For the text-containing cell, return its midpoint in (x, y) coordinate format. 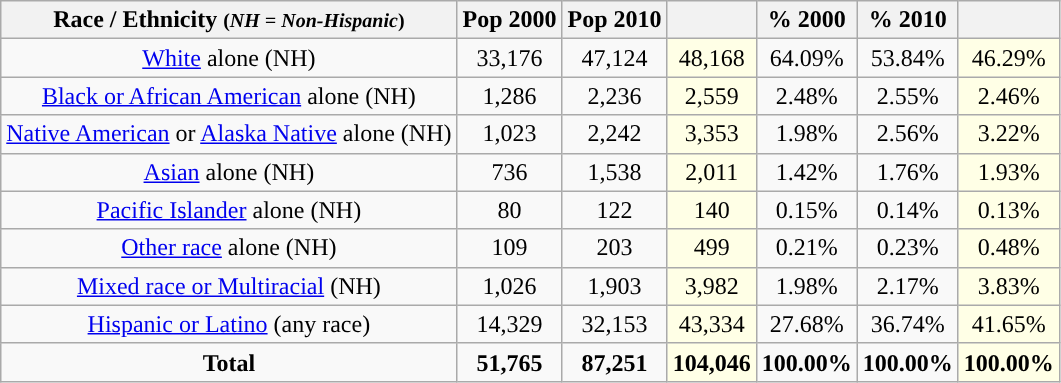
36.74% (908, 324)
Other race alone (NH) (229, 248)
Total (229, 362)
3.22% (1008, 134)
140 (712, 210)
1.93% (1008, 172)
87,251 (614, 362)
White alone (NH) (229, 58)
3.83% (1008, 286)
Native American or Alaska Native alone (NH) (229, 134)
% 2010 (908, 20)
104,046 (712, 362)
% 2000 (806, 20)
0.14% (908, 210)
Pacific Islander alone (NH) (229, 210)
203 (614, 248)
2,242 (614, 134)
46.29% (1008, 58)
43,334 (712, 324)
0.23% (908, 248)
80 (510, 210)
2,559 (712, 96)
3,353 (712, 134)
51,765 (510, 362)
Pop 2000 (510, 20)
1,903 (614, 286)
499 (712, 248)
Black or African American alone (NH) (229, 96)
1,023 (510, 134)
53.84% (908, 58)
109 (510, 248)
Hispanic or Latino (any race) (229, 324)
Pop 2010 (614, 20)
2.17% (908, 286)
1,538 (614, 172)
0.21% (806, 248)
Race / Ethnicity (NH = Non-Hispanic) (229, 20)
0.48% (1008, 248)
2.56% (908, 134)
47,124 (614, 58)
14,329 (510, 324)
32,153 (614, 324)
Mixed race or Multiracial (NH) (229, 286)
1,026 (510, 286)
122 (614, 210)
48,168 (712, 58)
41.65% (1008, 324)
736 (510, 172)
1.76% (908, 172)
2.46% (1008, 96)
2,011 (712, 172)
33,176 (510, 58)
1.42% (806, 172)
2.48% (806, 96)
64.09% (806, 58)
27.68% (806, 324)
2,236 (614, 96)
2.55% (908, 96)
0.13% (1008, 210)
0.15% (806, 210)
3,982 (712, 286)
Asian alone (NH) (229, 172)
1,286 (510, 96)
